Provide the [X, Y] coordinate of the cell's center where the given text is located.  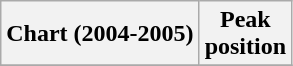
Peakposition [245, 34]
Chart (2004-2005) [100, 34]
